Detect which cell encompasses the target text, then output its [X, Y] center coordinate. 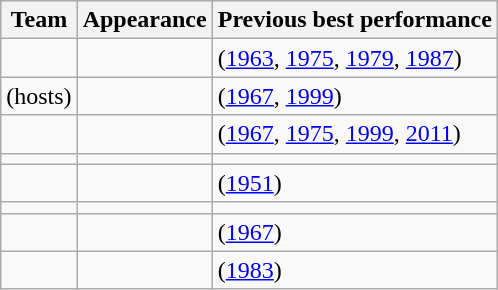
(1967, 1999) [354, 96]
(1983) [354, 270]
Appearance [144, 20]
Team [39, 20]
(1967, 1975, 1999, 2011) [354, 134]
Previous best performance [354, 20]
(1951) [354, 183]
(1967) [354, 232]
(hosts) [39, 96]
(1963, 1975, 1979, 1987) [354, 58]
